Detect which cell encompasses the target text, then output its [X, Y] center coordinate. 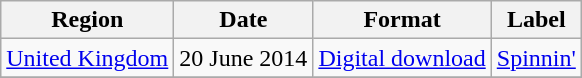
United Kingdom [88, 58]
Region [88, 20]
Format [402, 20]
20 June 2014 [244, 58]
Date [244, 20]
Label [536, 20]
Digital download [402, 58]
Spinnin' [536, 58]
